Find where the given text appears and provide that cell's center as [x, y] coordinate. 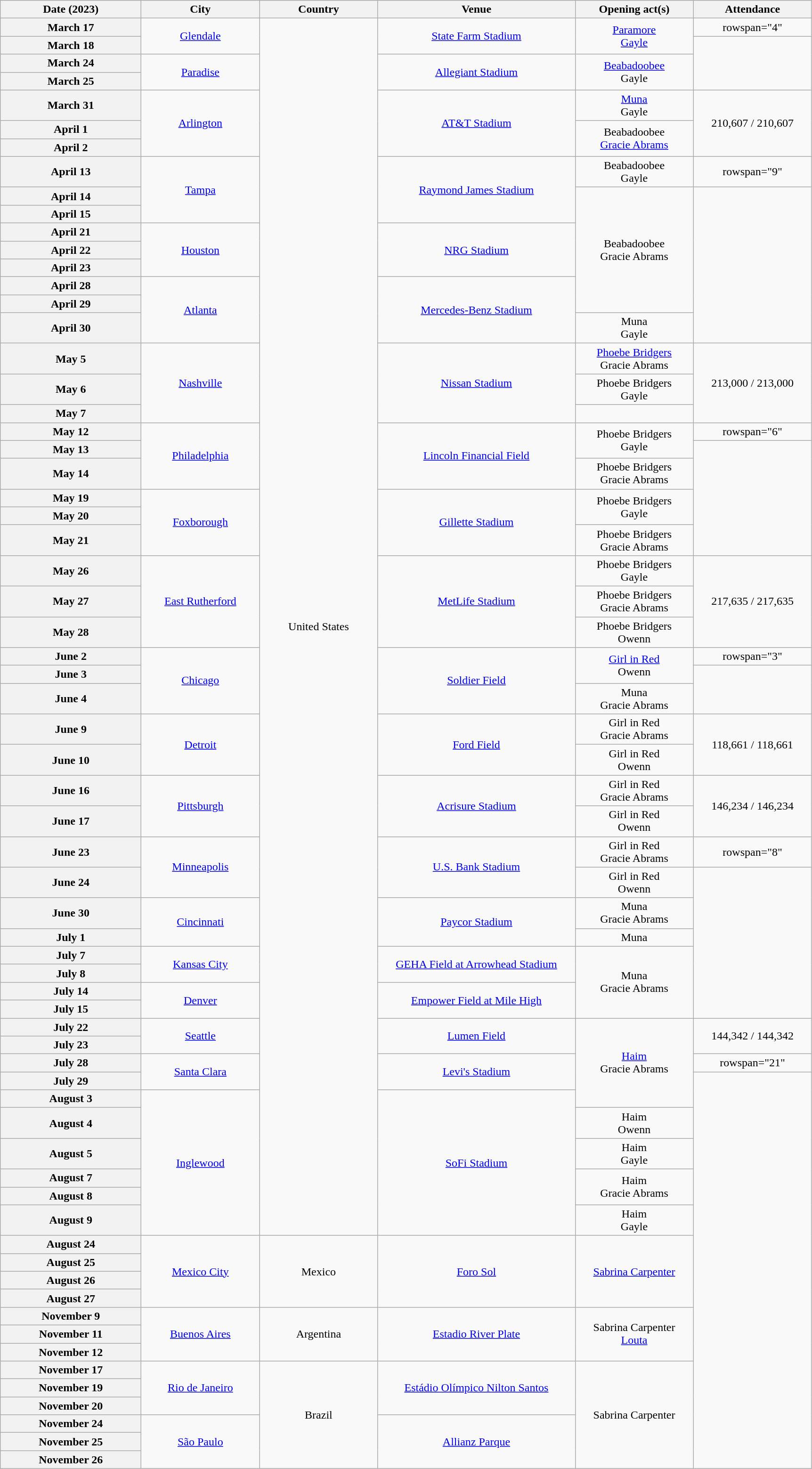
Detroit [201, 745]
rowspan="9" [753, 171]
Foro Sol [477, 1271]
Gillette Stadium [477, 522]
Levi's Stadium [477, 1072]
April 28 [71, 286]
August 5 [71, 1154]
NRG Stadium [477, 250]
U.S. Bank Stadium [477, 867]
210,607 / 210,607 [753, 123]
rowspan="3" [753, 657]
State Farm Stadium [477, 36]
June 2 [71, 657]
Pittsburgh [201, 806]
Date (2023) [71, 9]
June 24 [71, 883]
Arlington [201, 123]
November 25 [71, 1442]
July 15 [71, 1009]
June 4 [71, 699]
June 10 [71, 760]
November 24 [71, 1424]
MetLife Stadium [477, 601]
São Paulo [201, 1442]
July 1 [71, 937]
Raymond James Stadium [477, 189]
August 3 [71, 1099]
April 13 [71, 171]
April 15 [71, 214]
June 3 [71, 674]
April 30 [71, 328]
March 31 [71, 106]
June 30 [71, 913]
July 29 [71, 1081]
East Rutherford [201, 601]
Denver [201, 1000]
May 6 [71, 389]
August 8 [71, 1196]
Chicago [201, 681]
April 21 [71, 232]
August 7 [71, 1178]
rowspan="6" [753, 431]
Paycor Stadium [477, 922]
217,635 / 217,635 [753, 601]
November 11 [71, 1334]
Mexico City [201, 1271]
May 28 [71, 632]
July 8 [71, 973]
May 26 [71, 571]
May 21 [71, 540]
May 19 [71, 498]
ParamoreGayle [634, 36]
Country [318, 9]
Muna [634, 937]
May 27 [71, 601]
Opening act(s) [634, 9]
August 9 [71, 1220]
April 22 [71, 250]
144,342 / 144,342 [753, 1036]
July 14 [71, 991]
Brazil [318, 1415]
April 1 [71, 130]
June 9 [71, 729]
Allegiant Stadium [477, 72]
rowspan="21" [753, 1063]
Paradise [201, 72]
Foxborough [201, 522]
City [201, 9]
Phoebe BridgersOwenn [634, 632]
August 25 [71, 1262]
United States [318, 627]
March 17 [71, 27]
Kansas City [201, 964]
Lumen Field [477, 1036]
Argentina [318, 1334]
March 25 [71, 81]
July 22 [71, 1027]
Soldier Field [477, 681]
November 17 [71, 1370]
August 4 [71, 1123]
Seattle [201, 1036]
Allianz Parque [477, 1442]
118,661 / 118,661 [753, 745]
Tampa [201, 189]
May 20 [71, 516]
AT&T Stadium [477, 123]
November 9 [71, 1316]
April 2 [71, 147]
June 17 [71, 821]
rowspan="8" [753, 852]
Glendale [201, 36]
Sabrina CarpenterLouta [634, 1334]
August 24 [71, 1244]
May 7 [71, 414]
Lincoln Financial Field [477, 456]
November 20 [71, 1406]
Atlanta [201, 310]
August 27 [71, 1298]
rowspan="4" [753, 27]
Nashville [201, 383]
May 5 [71, 359]
July 28 [71, 1063]
Inglewood [201, 1162]
Nissan Stadium [477, 383]
July 7 [71, 955]
HaimOwenn [634, 1123]
SoFi Stadium [477, 1162]
April 23 [71, 268]
Mercedes-Benz Stadium [477, 310]
May 14 [71, 474]
Rio de Janeiro [201, 1388]
GEHA Field at Arrowhead Stadium [477, 964]
November 12 [71, 1352]
Acrisure Stadium [477, 806]
April 14 [71, 196]
Philadelphia [201, 456]
Santa Clara [201, 1072]
Buenos Aires [201, 1334]
Estadio River Plate [477, 1334]
Minneapolis [201, 867]
Empower Field at Mile High [477, 1000]
June 16 [71, 790]
Houston [201, 250]
July 23 [71, 1045]
Ford Field [477, 745]
May 12 [71, 431]
April 29 [71, 304]
146,234 / 146,234 [753, 806]
Attendance [753, 9]
March 18 [71, 45]
June 23 [71, 852]
May 13 [71, 449]
Mexico [318, 1271]
Estádio Olímpico Nilton Santos [477, 1388]
Cincinnati [201, 922]
November 19 [71, 1388]
Venue [477, 9]
March 24 [71, 63]
November 26 [71, 1460]
213,000 / 213,000 [753, 383]
August 26 [71, 1280]
